Locate the cell with the specified text and output its (X, Y) center coordinate. 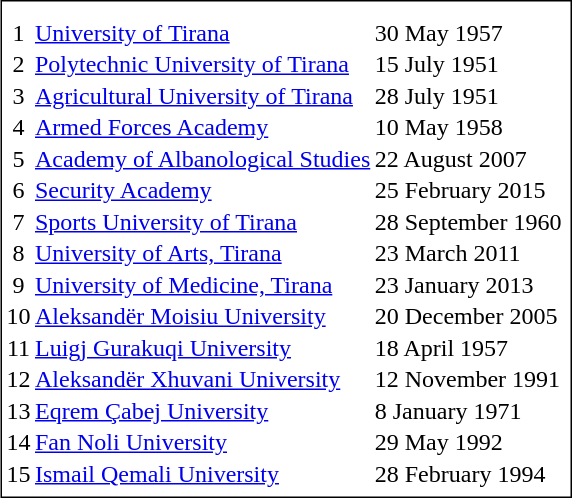
30 May 1957 (468, 34)
23 March 2011 (468, 254)
5 (18, 160)
7 (18, 222)
11 (18, 348)
22 August 2007 (468, 160)
University of Arts, Tirana (202, 254)
28 February 1994 (468, 474)
Sports University of Tirana (202, 222)
Ismail Qemali University (202, 474)
1 (18, 34)
Eqrem Çabej University (202, 412)
8 (18, 254)
University of Tirana (202, 34)
2 (18, 64)
10 (18, 316)
28 September 1960 (468, 222)
4 (18, 128)
9 (18, 286)
Armed Forces Academy (202, 128)
6 (18, 190)
25 February 2015 (468, 190)
13 (18, 412)
Academy of Albanological Studies (202, 160)
14 (18, 442)
12 (18, 380)
8 January 1971 (468, 412)
University of Medicine, Tirana (202, 286)
Agricultural University of Tirana (202, 96)
18 April 1957 (468, 348)
10 May 1958 (468, 128)
20 December 2005 (468, 316)
15 July 1951 (468, 64)
29 May 1992 (468, 442)
Aleksandër Moisiu University (202, 316)
Aleksandër Xhuvani University (202, 380)
Security Academy (202, 190)
28 July 1951 (468, 96)
Polytechnic University of Tirana (202, 64)
12 November 1991 (468, 380)
Luigj Gurakuqi University (202, 348)
15 (18, 474)
23 January 2013 (468, 286)
Fan Noli University (202, 442)
3 (18, 96)
